Scan for the cell matching the given text and deliver its [x, y] coordinate at center. 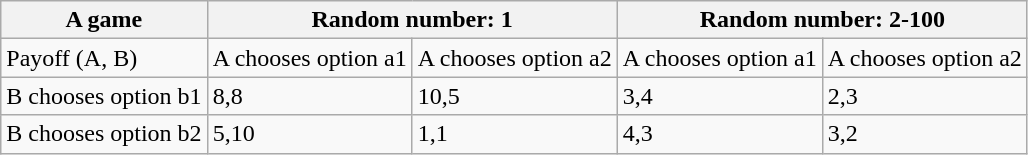
8,8 [310, 96]
5,10 [310, 134]
Payoff (A, B) [104, 58]
Random number: 1 [412, 20]
3,2 [924, 134]
1,1 [514, 134]
Random number: 2-100 [822, 20]
B chooses option b1 [104, 96]
10,5 [514, 96]
3,4 [720, 96]
2,3 [924, 96]
4,3 [720, 134]
B chooses option b2 [104, 134]
A game [104, 20]
